From the cell containing the given text, extract its center point as [X, Y] coordinate. 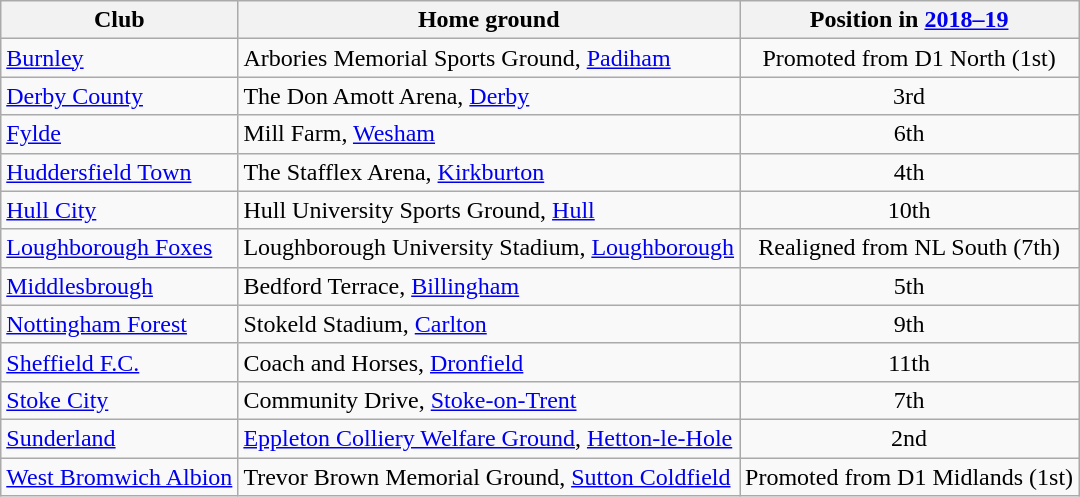
3rd [910, 96]
Promoted from D1 Midlands (1st) [910, 477]
Realigned from NL South (7th) [910, 248]
Position in 2018–19 [910, 20]
Huddersfield Town [120, 172]
Promoted from D1 North (1st) [910, 58]
Derby County [120, 96]
Bedford Terrace, Billingham [489, 286]
West Bromwich Albion [120, 477]
10th [910, 210]
Mill Farm, Wesham [489, 134]
Club [120, 20]
Burnley [120, 58]
4th [910, 172]
5th [910, 286]
Stoke City [120, 400]
9th [910, 324]
6th [910, 134]
The Stafflex Arena, Kirkburton [489, 172]
Eppleton Colliery Welfare Ground, Hetton-le-Hole [489, 438]
2nd [910, 438]
Stokeld Stadium, Carlton [489, 324]
The Don Amott Arena, Derby [489, 96]
Arbories Memorial Sports Ground, Padiham [489, 58]
7th [910, 400]
Nottingham Forest [120, 324]
Sunderland [120, 438]
Loughborough Foxes [120, 248]
Fylde [120, 134]
Hull University Sports Ground, Hull [489, 210]
Home ground [489, 20]
11th [910, 362]
Hull City [120, 210]
Loughborough University Stadium, Loughborough [489, 248]
Sheffield F.C. [120, 362]
Trevor Brown Memorial Ground, Sutton Coldfield [489, 477]
Middlesbrough [120, 286]
Coach and Horses, Dronfield [489, 362]
Community Drive, Stoke-on-Trent [489, 400]
